Locate the cell with the specified text and output its [X, Y] center coordinate. 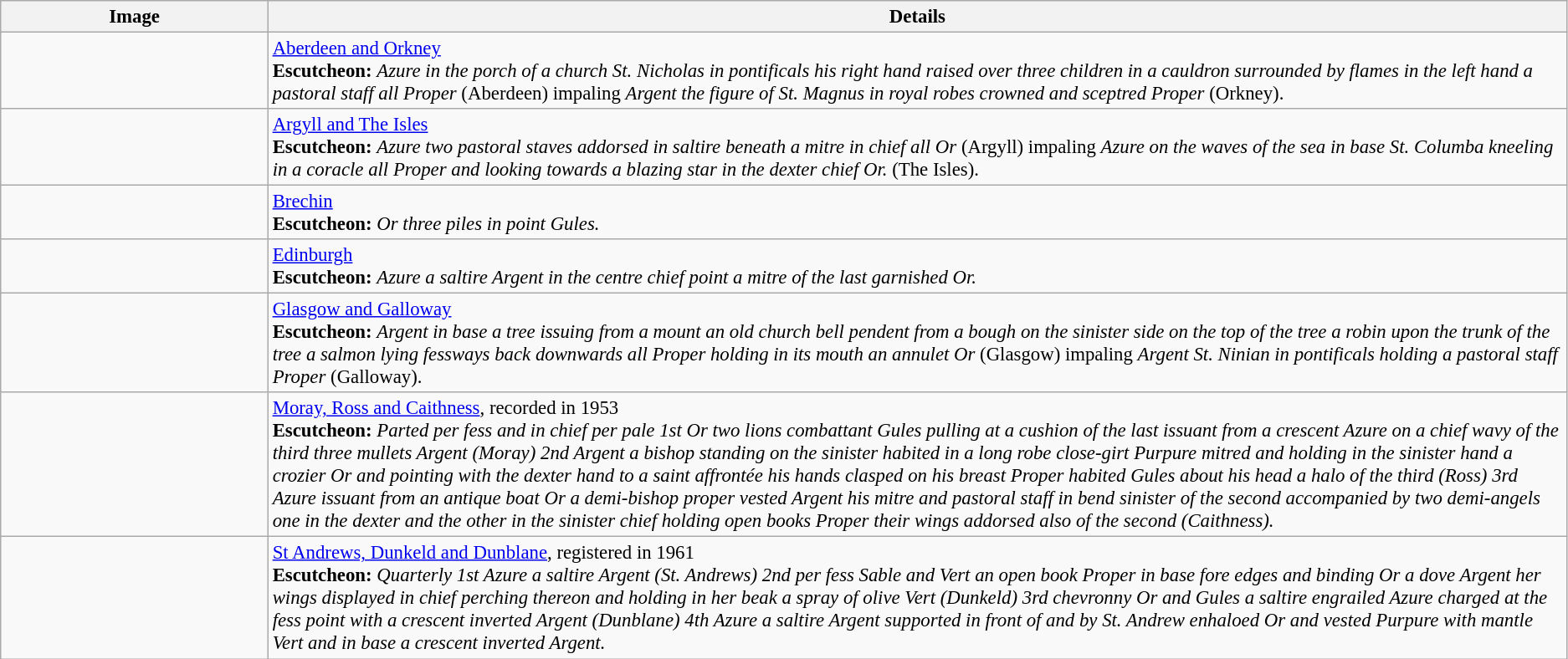
Details [917, 17]
BrechinEscutcheon: Or three piles in point Gules. [917, 212]
EdinburghEscutcheon: Azure a saltire Argent in the centre chief point a mitre of the last garnished Or. [917, 266]
Image [135, 17]
